Determine the [x, y] coordinate at the center of the cell enclosing the given text.  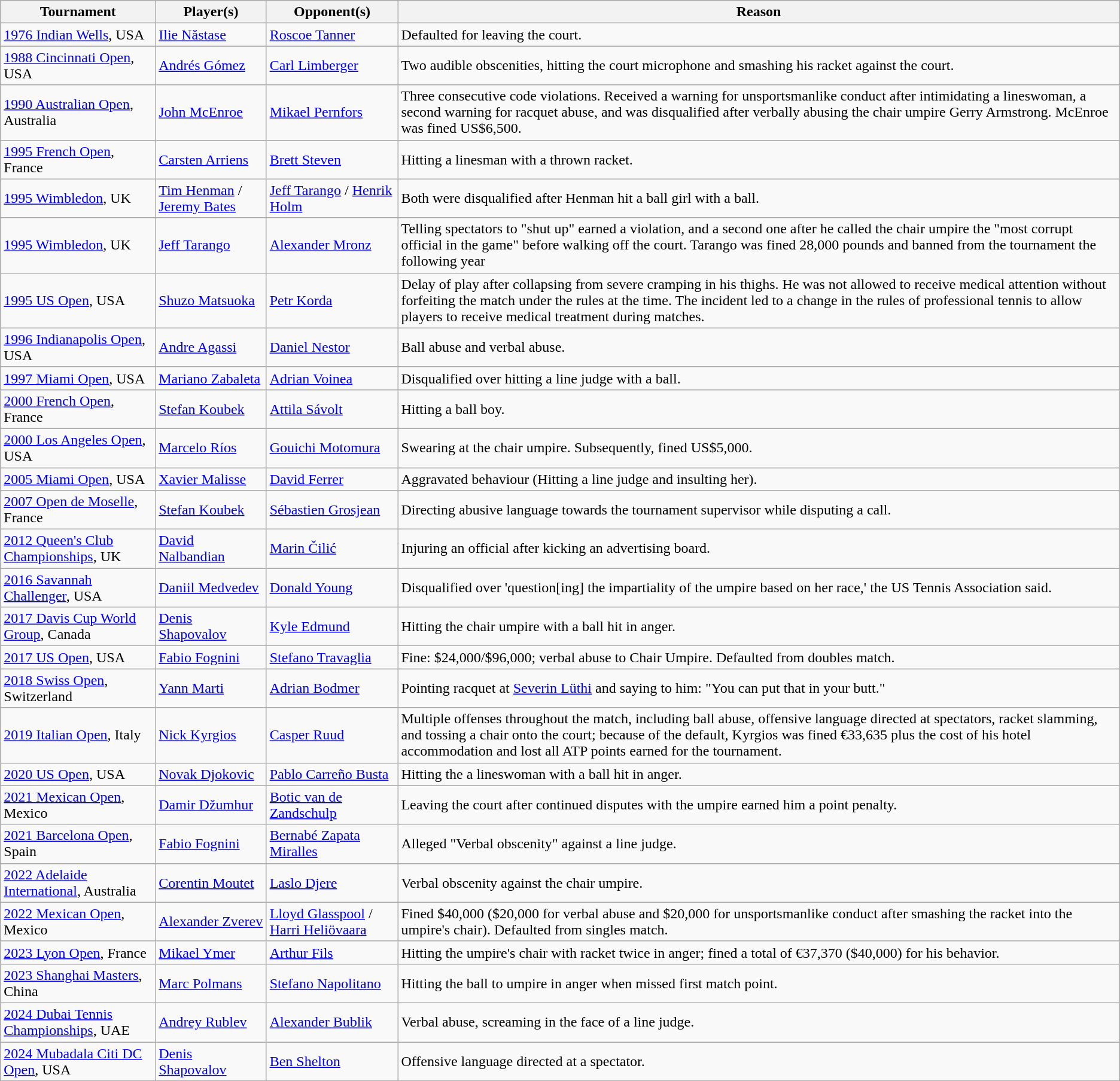
2018 Swiss Open, Switzerland [78, 688]
2019 Italian Open, Italy [78, 735]
Stefano Napolitano [332, 983]
Andrey Rublev [211, 1022]
2017 Davis Cup World Group, Canada [78, 627]
Leaving the court after continued disputes with the umpire earned him a point penalty. [759, 805]
Ben Shelton [332, 1061]
Disqualified over 'question[ing] the impartiality of the umpire based on her race,' the US Tennis Association said. [759, 587]
2022 Mexican Open, Mexico [78, 921]
1995 French Open, France [78, 159]
Arthur Fils [332, 952]
2023 Shanghai Masters, China [78, 983]
Both were disqualified after Henman hit a ball girl with a ball. [759, 199]
Alexander Mronz [332, 245]
Andre Agassi [211, 347]
Tournament [78, 12]
Donald Young [332, 587]
Gouichi Motomura [332, 447]
Pointing racquet at Severin Lüthi and saying to him: "You can put that in your butt." [759, 688]
1997 Miami Open, USA [78, 378]
Alleged "Verbal obscenity" against a line judge. [759, 844]
Player(s) [211, 12]
Mariano Zabaleta [211, 378]
Verbal obscenity against the chair umpire. [759, 883]
David Ferrer [332, 479]
2000 Los Angeles Open, USA [78, 447]
Marin Čilić [332, 549]
Andrés Gómez [211, 66]
Swearing at the chair umpire. Subsequently, fined US$5,000. [759, 447]
Kyle Edmund [332, 627]
Marc Polmans [211, 983]
Jeff Tarango [211, 245]
Adrian Bodmer [332, 688]
Brett Steven [332, 159]
Laslo Djere [332, 883]
Nick Kyrgios [211, 735]
2024 Dubai Tennis Championships, UAE [78, 1022]
Defaulted for leaving the court. [759, 35]
Xavier Malisse [211, 479]
Alexander Bublik [332, 1022]
Ball abuse and verbal abuse. [759, 347]
2021 Mexican Open, Mexico [78, 805]
Offensive language directed at a spectator. [759, 1061]
Yann Marti [211, 688]
2000 French Open, France [78, 409]
2007 Open de Moselle, France [78, 510]
Disqualified over hitting a line judge with a ball. [759, 378]
Reason [759, 12]
Casper Ruud [332, 735]
Tim Henman / Jeremy Bates [211, 199]
Ilie Năstase [211, 35]
Hitting the ball to umpire in anger when missed first match point. [759, 983]
Hitting the a lineswoman with a ball hit in anger. [759, 774]
Shuzo Matsuoka [211, 300]
Verbal abuse, screaming in the face of a line judge. [759, 1022]
2005 Miami Open, USA [78, 479]
Hitting a ball boy. [759, 409]
2022 Adelaide International, Australia [78, 883]
Lloyd Glasspool / Harri Heliövaara [332, 921]
Daniel Nestor [332, 347]
Hitting the chair umpire with a ball hit in anger. [759, 627]
2012 Queen's Club Championships, UK [78, 549]
Adrian Voinea [332, 378]
Injuring an official after kicking an advertising board. [759, 549]
Botic van de Zandschulp [332, 805]
Marcelo Ríos [211, 447]
1988 Cincinnati Open, USA [78, 66]
Hitting a linesman with a thrown racket. [759, 159]
2020 US Open, USA [78, 774]
Opponent(s) [332, 12]
Petr Korda [332, 300]
1995 US Open, USA [78, 300]
2016 Savannah Challenger, USA [78, 587]
Carsten Arriens [211, 159]
2017 US Open, USA [78, 657]
Pablo Carreño Busta [332, 774]
Sébastien Grosjean [332, 510]
Fine: $24,000/$96,000; verbal abuse to Chair Umpire. Defaulted from doubles match. [759, 657]
John McEnroe [211, 112]
2021 Barcelona Open, Spain [78, 844]
Stefano Travaglia [332, 657]
Directing abusive language towards the tournament supervisor while disputing a call. [759, 510]
Carl Limberger [332, 66]
1996 Indianapolis Open, USA [78, 347]
Novak Djokovic [211, 774]
Roscoe Tanner [332, 35]
Daniil Medvedev [211, 587]
Corentin Moutet [211, 883]
Bernabé Zapata Miralles [332, 844]
Hitting the umpire's chair with racket twice in anger; fined a total of €37,370 ($40,000) for his behavior. [759, 952]
2023 Lyon Open, France [78, 952]
Two audible obscenities, hitting the court microphone and smashing his racket against the court. [759, 66]
2024 Mubadala Citi DC Open, USA [78, 1061]
Mikael Pernfors [332, 112]
Attila Sávolt [332, 409]
Jeff Tarango / Henrik Holm [332, 199]
Damir Džumhur [211, 805]
Alexander Zverev [211, 921]
1976 Indian Wells, USA [78, 35]
Aggravated behaviour (Hitting a line judge and insulting her). [759, 479]
Mikael Ymer [211, 952]
1990 Australian Open, Australia [78, 112]
David Nalbandian [211, 549]
